From the cell containing the given text, extract its center point as [x, y] coordinate. 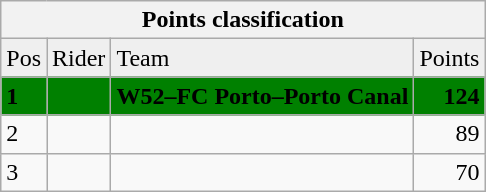
Points [450, 58]
W52–FC Porto–Porto Canal [262, 96]
70 [450, 172]
Team [262, 58]
Rider [78, 58]
124 [450, 96]
89 [450, 134]
Points classification [243, 20]
Pos [24, 58]
3 [24, 172]
1 [24, 96]
2 [24, 134]
